Find where the given text appears and provide that cell's center as [x, y] coordinate. 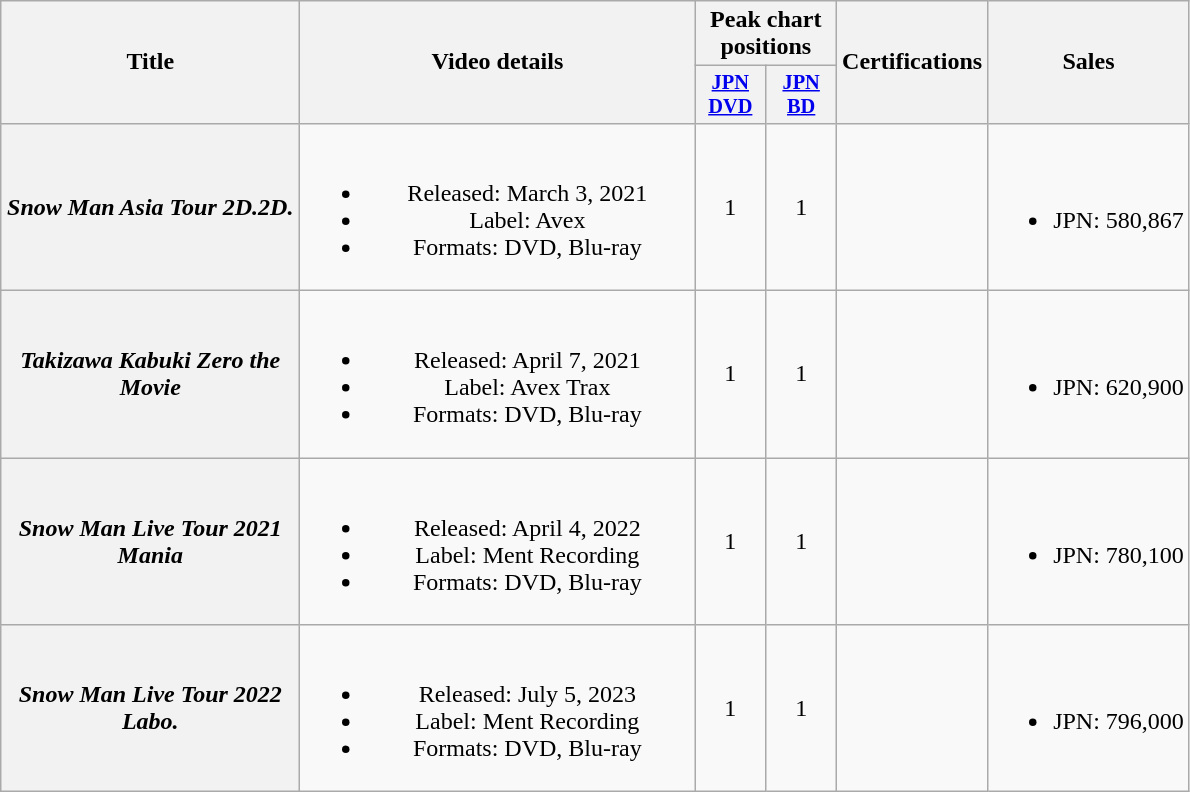
JPNBD [802, 95]
JPN: 620,900 [1089, 374]
JPN: 796,000 [1089, 708]
Released: April 7, 2021Label: Avex TraxFormats: DVD, Blu-ray [498, 374]
Released: April 4, 2022Label: Ment RecordingFormats: DVD, Blu-ray [498, 542]
JPN: 780,100 [1089, 542]
Snow Man Asia Tour 2D.2D. [150, 206]
Title [150, 62]
JPN: 580,867 [1089, 206]
Sales [1089, 62]
Peak chart positions [766, 34]
Takizawa Kabuki Zero the Movie [150, 374]
Released: July 5, 2023Label: Ment RecordingFormats: DVD, Blu-ray [498, 708]
Released: March 3, 2021Label: AvexFormats: DVD, Blu-ray [498, 206]
Snow Man Live Tour 2021 Mania [150, 542]
Snow Man Live Tour 2022 Labo. [150, 708]
JPNDVD [730, 95]
Certifications [912, 62]
Video details [498, 62]
